Output the (x, y) coordinate of the center of the cell containing the given text.  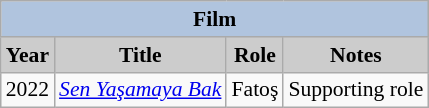
Supporting role (356, 90)
Role (254, 55)
Sen Yaşamaya Bak (140, 90)
Notes (356, 55)
Year (28, 55)
2022 (28, 90)
Title (140, 55)
Film (215, 19)
Fatoş (254, 90)
